Return the (X, Y) coordinate for the center point of the cell that contains the specified text.  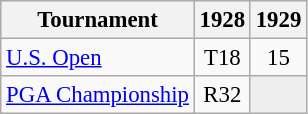
T18 (222, 58)
1928 (222, 20)
U.S. Open (98, 58)
Tournament (98, 20)
PGA Championship (98, 95)
1929 (278, 20)
R32 (222, 95)
15 (278, 58)
